Search for the cell housing the specified text and yield its (X, Y) center coordinate. 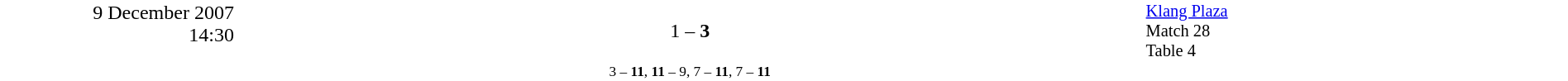
3 – 11, 11 – 9, 7 – 11, 7 – 11 (690, 71)
9 December 200714:30 (117, 40)
Klang PlazaMatch 28Table 4 (1356, 31)
1 – 3 (690, 31)
